Search for the cell housing the specified text and yield its [X, Y] center coordinate. 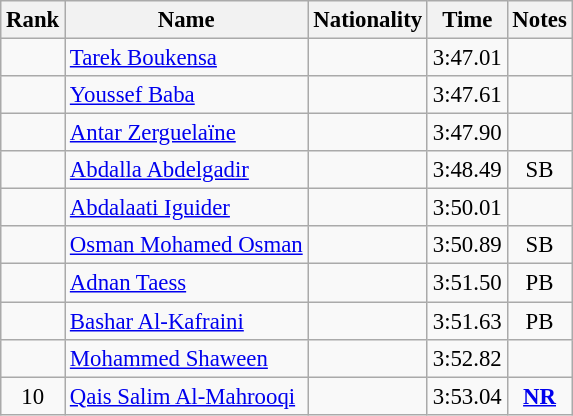
Name [186, 20]
3:51.63 [467, 321]
Bashar Al-Kafraini [186, 321]
Nationality [368, 20]
Abdalla Abdelgadir [186, 170]
NR [540, 396]
Youssef Baba [186, 95]
Tarek Boukensa [186, 58]
3:50.01 [467, 208]
Mohammed Shaween [186, 358]
Notes [540, 20]
3:48.49 [467, 170]
Time [467, 20]
3:47.01 [467, 58]
10 [33, 396]
Osman Mohamed Osman [186, 245]
Adnan Taess [186, 283]
3:51.50 [467, 283]
Abdalaati Iguider [186, 208]
Antar Zerguelaïne [186, 133]
3:47.90 [467, 133]
3:50.89 [467, 245]
3:47.61 [467, 95]
Rank [33, 20]
3:53.04 [467, 396]
3:52.82 [467, 358]
Qais Salim Al-Mahrooqi [186, 396]
